Provide the (x, y) coordinate of the cell's center where the given text is located.  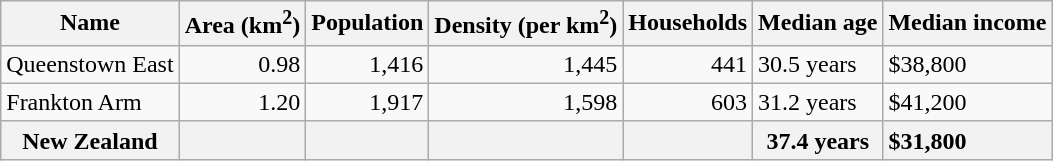
New Zealand (90, 140)
$41,200 (968, 102)
31.2 years (818, 102)
Frankton Arm (90, 102)
Median age (818, 24)
$38,800 (968, 64)
1,598 (526, 102)
0.98 (242, 64)
30.5 years (818, 64)
Density (per km2) (526, 24)
441 (688, 64)
1,445 (526, 64)
1.20 (242, 102)
1,416 (368, 64)
Population (368, 24)
Median income (968, 24)
$31,800 (968, 140)
Queenstown East (90, 64)
Name (90, 24)
603 (688, 102)
37.4 years (818, 140)
1,917 (368, 102)
Households (688, 24)
Area (km2) (242, 24)
